Find where the given text appears and provide that cell's center as [x, y] coordinate. 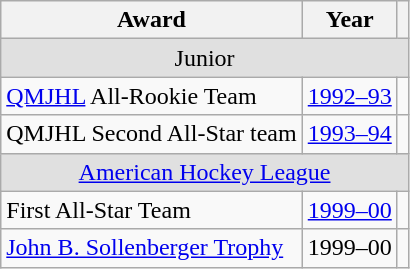
1992–93 [350, 96]
First All-Star Team [152, 210]
American Hockey League [205, 172]
John B. Sollenberger Trophy [152, 248]
Award [152, 20]
QMJHL All-Rookie Team [152, 96]
1993–94 [350, 134]
Junior [205, 58]
Year [350, 20]
QMJHL Second All-Star team [152, 134]
